Determine the (x, y) coordinate at the center of the cell enclosing the given text.  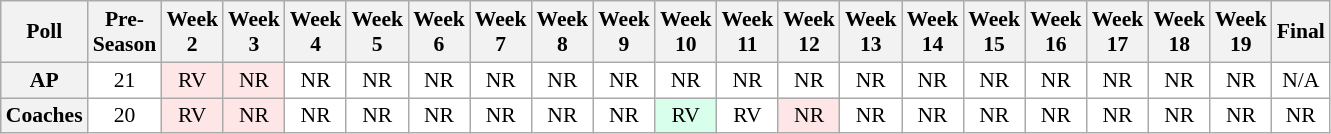
Week16 (1056, 32)
Week8 (562, 32)
AP (44, 80)
Week6 (439, 32)
Final (1301, 32)
Week5 (377, 32)
Week9 (624, 32)
Week17 (1118, 32)
Week10 (686, 32)
Week11 (748, 32)
Week13 (871, 32)
Week7 (501, 32)
Coaches (44, 116)
Week4 (316, 32)
Pre-Season (125, 32)
Week12 (809, 32)
Week3 (254, 32)
Week14 (933, 32)
20 (125, 116)
Week2 (192, 32)
Week18 (1179, 32)
21 (125, 80)
Poll (44, 32)
Week19 (1241, 32)
Week15 (994, 32)
N/A (1301, 80)
